Return the (X, Y) coordinate for the center point of the cell that contains the specified text.  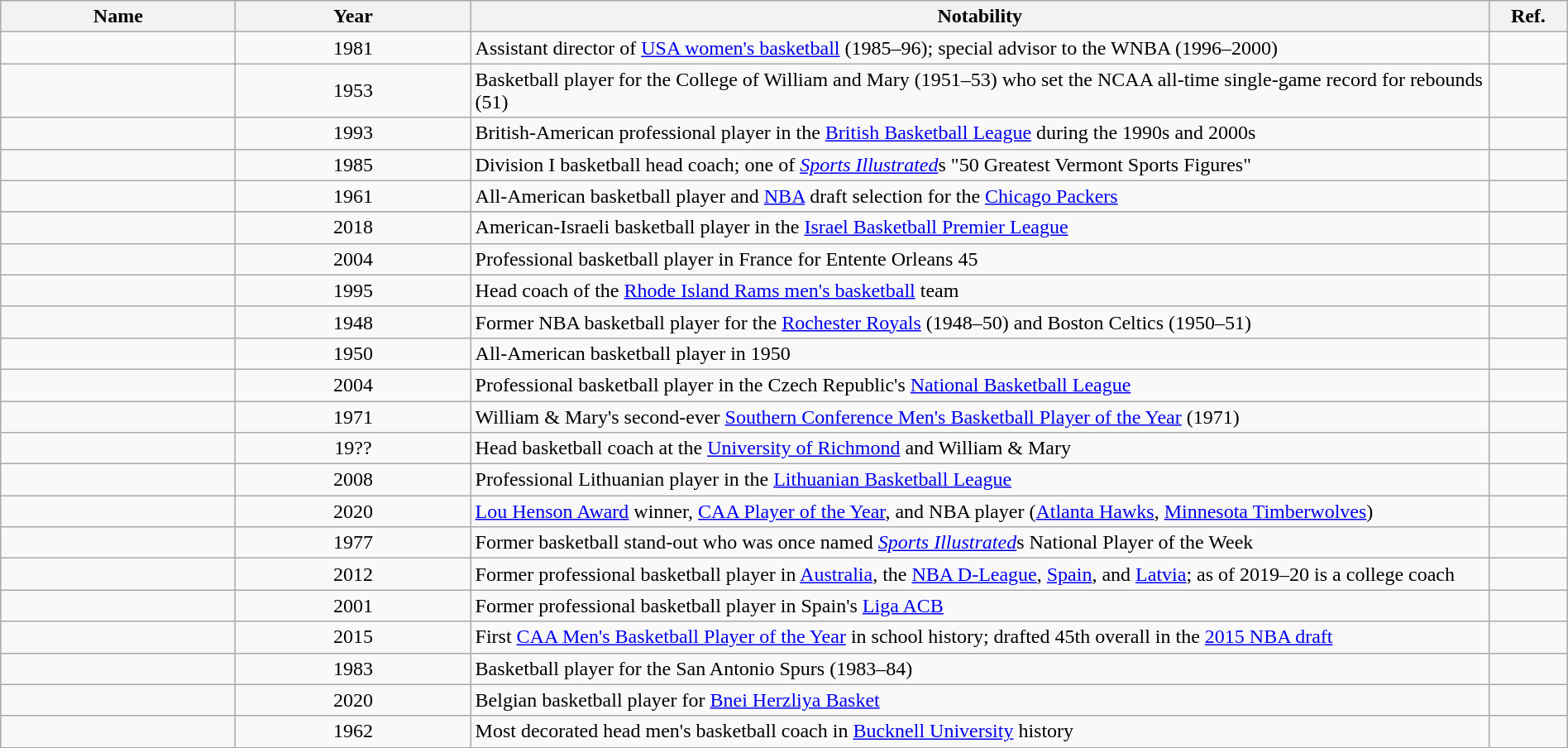
Professional basketball player in France for Entente Orleans 45 (979, 259)
First CAA Men's Basketball Player of the Year in school history; drafted 45th overall in the 2015 NBA draft (979, 637)
Head coach of the Rhode Island Rams men's basketball team (979, 290)
Former basketball stand-out who was once named Sports Illustrateds National Player of the Week (979, 543)
2008 (353, 480)
Year (353, 17)
Ref. (1528, 17)
Head basketball coach at the University of Richmond and William & Mary (979, 448)
Most decorated head men's basketball coach in Bucknell University history (979, 731)
Basketball player for the San Antonio Spurs (1983–84) (979, 669)
2012 (353, 574)
Basketball player for the College of William and Mary (1951–53) who set the NCAA all-time single-game record for rebounds (51) (979, 91)
1977 (353, 543)
1985 (353, 165)
All-American basketball player and NBA draft selection for the Chicago Packers (979, 196)
Belgian basketball player for Bnei Herzliya Basket (979, 700)
1962 (353, 731)
Former professional basketball player in Australia, the NBA D-League, Spain, and Latvia; as of 2019–20 is a college coach (979, 574)
All-American basketball player in 1950 (979, 353)
1950 (353, 353)
Notability (979, 17)
Former NBA basketball player for the Rochester Royals (1948–50) and Boston Celtics (1950–51) (979, 322)
Name (118, 17)
Assistant director of USA women's basketball (1985–96); special advisor to the WNBA (1996–2000) (979, 48)
1953 (353, 91)
19?? (353, 448)
Division I basketball head coach; one of Sports Illustrateds "50 Greatest Vermont Sports Figures" (979, 165)
2018 (353, 228)
1983 (353, 669)
1971 (353, 416)
British-American professional player in the British Basketball League during the 1990s and 2000s (979, 133)
American-Israeli basketball player in the Israel Basketball Premier League (979, 228)
1993 (353, 133)
Professional Lithuanian player in the Lithuanian Basketball League (979, 480)
Lou Henson Award winner, CAA Player of the Year, and NBA player (Atlanta Hawks, Minnesota Timberwolves) (979, 511)
1948 (353, 322)
William & Mary's second-ever Southern Conference Men's Basketball Player of the Year (1971) (979, 416)
Professional basketball player in the Czech Republic's National Basketball League (979, 385)
Former professional basketball player in Spain's Liga ACB (979, 606)
2001 (353, 606)
1961 (353, 196)
1995 (353, 290)
1981 (353, 48)
2015 (353, 637)
